Search for the cell housing the specified text and yield its (X, Y) center coordinate. 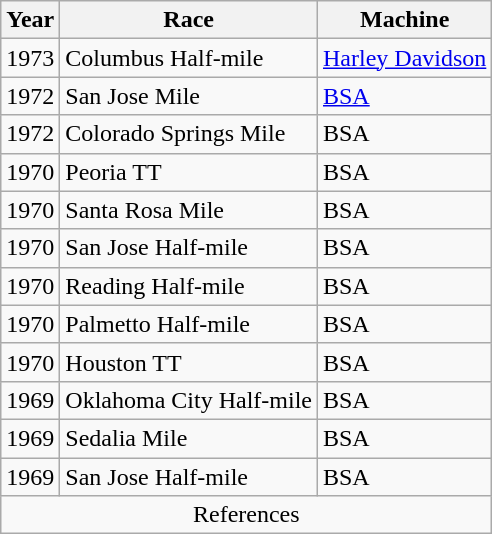
San Jose Mile (189, 96)
Peoria TT (189, 172)
Oklahoma City Half-mile (189, 400)
Reading Half-mile (189, 286)
Colorado Springs Mile (189, 134)
Santa Rosa Mile (189, 210)
Year (30, 20)
Palmetto Half-mile (189, 324)
Machine (404, 20)
Houston TT (189, 362)
Columbus Half-mile (189, 58)
References (246, 515)
Harley Davidson (404, 58)
Sedalia Mile (189, 438)
1973 (30, 58)
Race (189, 20)
